Return (x, y) of the center of cell containing provided text 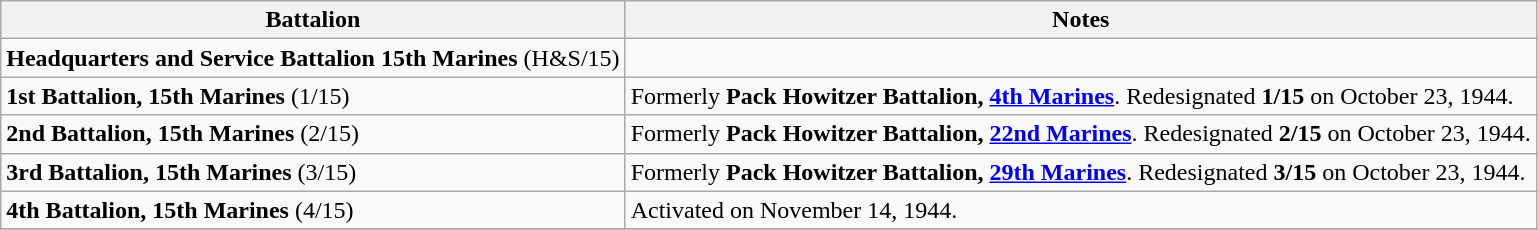
Headquarters and Service Battalion 15th Marines (H&S/15) (313, 58)
Formerly Pack Howitzer Battalion, 4th Marines. Redesignated 1/15 on October 23, 1944. (1080, 96)
Notes (1080, 20)
1st Battalion, 15th Marines (1/15) (313, 96)
2nd Battalion, 15th Marines (2/15) (313, 134)
Formerly Pack Howitzer Battalion, 29th Marines. Redesignated 3/15 on October 23, 1944. (1080, 172)
3rd Battalion, 15th Marines (3/15) (313, 172)
Activated on November 14, 1944. (1080, 210)
Formerly Pack Howitzer Battalion, 22nd Marines. Redesignated 2/15 on October 23, 1944. (1080, 134)
4th Battalion, 15th Marines (4/15) (313, 210)
Battalion (313, 20)
